Detect which cell encompasses the target text, then output its (X, Y) center coordinate. 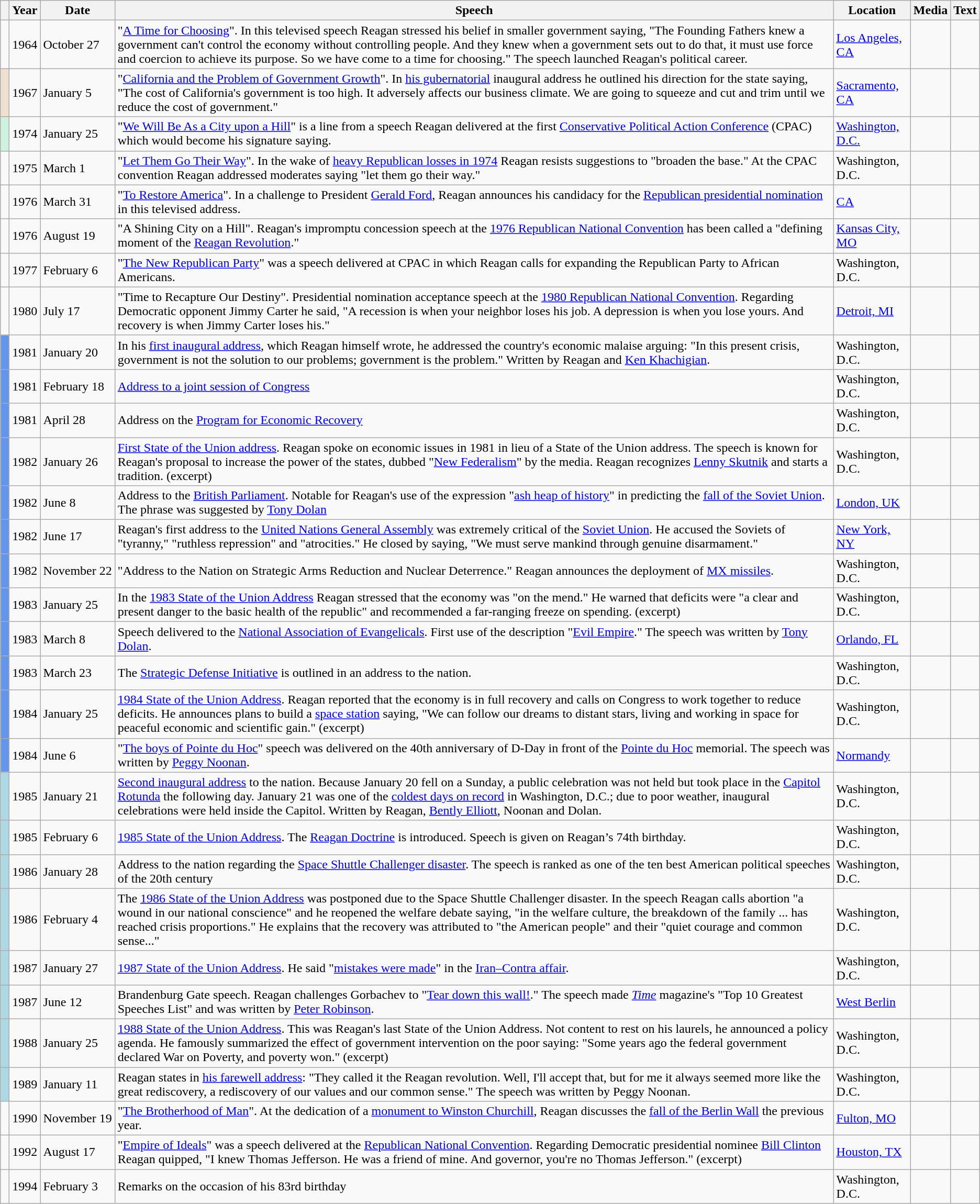
Fulton, MO (872, 1118)
1985 State of the Union Address. The Reagan Doctrine is introduced. Speech is given on Reagan’s 74th birthday. (474, 838)
January 20 (77, 352)
Houston, TX (872, 1153)
January 21 (77, 796)
"The Brotherhood of Man". At the dedication of a monument to Winston Churchill, Reagan discusses the fall of the Berlin Wall the previous year. (474, 1118)
August 19 (77, 236)
1974 (25, 134)
Address on the Program for Economic Recovery (474, 420)
Normandy (872, 755)
1990 (25, 1118)
Location (872, 10)
June 6 (77, 755)
November 22 (77, 571)
July 17 (77, 311)
"Address to the Nation on Strategic Arms Reduction and Nuclear Deterrence." Reagan announces the deployment of MX missiles. (474, 571)
February 3 (77, 1186)
Media (930, 10)
January 27 (77, 967)
Los Angeles, CA (872, 44)
April 28 (77, 420)
June 12 (77, 1002)
March 31 (77, 202)
1992 (25, 1153)
Orlando, FL (872, 639)
1977 (25, 270)
West Berlin (872, 1002)
1967 (25, 93)
February 18 (77, 386)
CA (872, 202)
"The New Republican Party" was a speech delivered at CPAC in which Reagan calls for expanding the Republican Party to African Americans. (474, 270)
January 11 (77, 1084)
Date (77, 10)
Speech (474, 10)
1989 (25, 1084)
London, UK (872, 503)
Address to a joint session of Congress (474, 386)
October 27 (77, 44)
February 4 (77, 919)
March 8 (77, 639)
Speech delivered to the National Association of Evangelicals. First use of the description "Evil Empire." The speech was written by Tony Dolan. (474, 639)
Remarks on the occasion of his 83rd birthday (474, 1186)
August 17 (77, 1153)
1987 State of the Union Address. He said "mistakes were made" in the Iran–Contra affair. (474, 967)
1975 (25, 168)
March 23 (77, 673)
Text (965, 10)
June 8 (77, 503)
Year (25, 10)
Detroit, MI (872, 311)
New York, NY (872, 537)
January 26 (77, 462)
January 28 (77, 871)
November 19 (77, 1118)
Kansas City, MO (872, 236)
1994 (25, 1186)
1980 (25, 311)
January 5 (77, 93)
Sacramento, CA (872, 93)
1964 (25, 44)
The Strategic Defense Initiative is outlined in an address to the nation. (474, 673)
June 17 (77, 537)
March 1 (77, 168)
1988 (25, 1043)
